Return (x, y) of the center of cell containing provided text 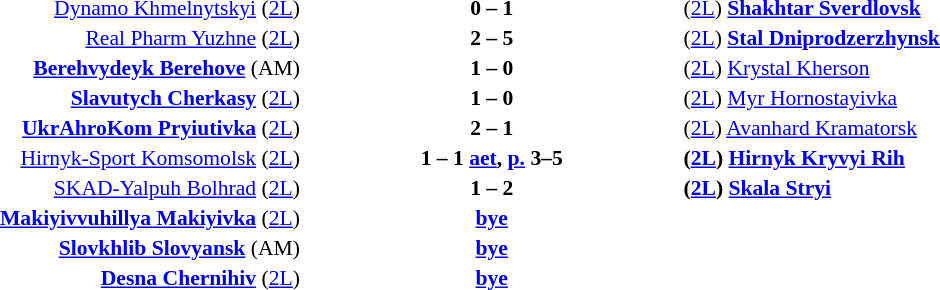
2 – 1 (492, 128)
2 – 5 (492, 38)
1 – 2 (492, 188)
1 – 1 aet, p. 3–5 (492, 158)
